Pinpoint the cell where the given text exists, returning its (x, y) midpoint coordinate. 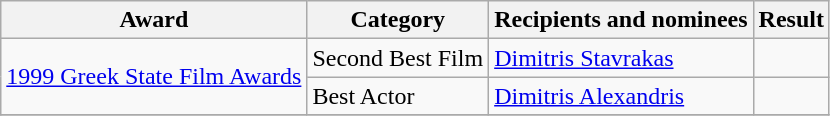
1999 Greek State Film Awards (154, 77)
Recipients and nominees (621, 20)
Second Best Film (398, 58)
Award (154, 20)
Dimitris Stavrakas (621, 58)
Best Actor (398, 96)
Category (398, 20)
Result (791, 20)
Dimitris Alexandris (621, 96)
